Search for the cell housing the specified text and yield its (X, Y) center coordinate. 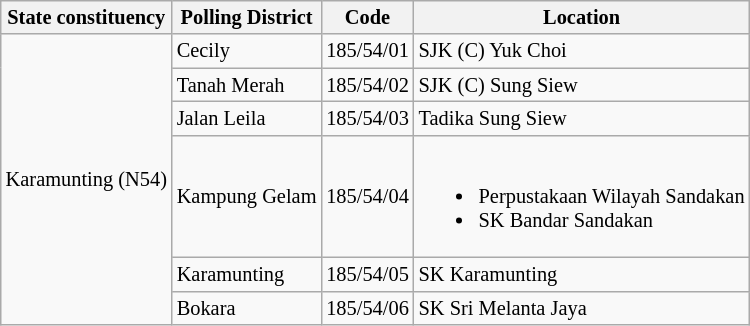
185/54/05 (367, 274)
185/54/03 (367, 118)
SK Karamunting (582, 274)
Perpustakaan Wilayah SandakanSK Bandar Sandakan (582, 196)
SJK (C) Sung Siew (582, 85)
Tanah Merah (247, 85)
185/54/01 (367, 51)
Kampung Gelam (247, 196)
Bokara (247, 308)
Cecily (247, 51)
Location (582, 17)
Polling District (247, 17)
SJK (C) Yuk Choi (582, 51)
185/54/02 (367, 85)
SK Sri Melanta Jaya (582, 308)
Jalan Leila (247, 118)
State constituency (86, 17)
185/54/04 (367, 196)
Karamunting (247, 274)
Tadika Sung Siew (582, 118)
Karamunting (N54) (86, 180)
Code (367, 17)
185/54/06 (367, 308)
